Determine the [x, y] coordinate at the center of the cell enclosing the given text.  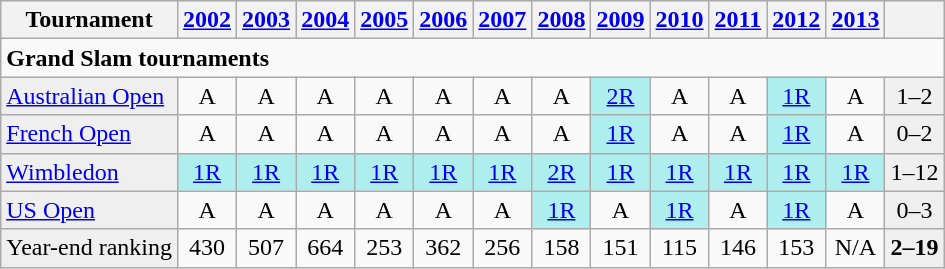
Year-end ranking [90, 248]
N/A [856, 248]
2006 [444, 20]
2004 [326, 20]
362 [444, 248]
253 [384, 248]
2002 [208, 20]
2011 [738, 20]
1–2 [914, 96]
430 [208, 248]
Grand Slam tournaments [472, 58]
664 [326, 248]
1–12 [914, 172]
0–2 [914, 134]
US Open [90, 210]
158 [562, 248]
2009 [620, 20]
2008 [562, 20]
153 [796, 248]
115 [680, 248]
2003 [266, 20]
2012 [796, 20]
French Open [90, 134]
0–3 [914, 210]
2010 [680, 20]
256 [502, 248]
2013 [856, 20]
2–19 [914, 248]
Wimbledon [90, 172]
146 [738, 248]
151 [620, 248]
2005 [384, 20]
2007 [502, 20]
Tournament [90, 20]
Australian Open [90, 96]
507 [266, 248]
